Detect which cell encompasses the target text, then output its [x, y] center coordinate. 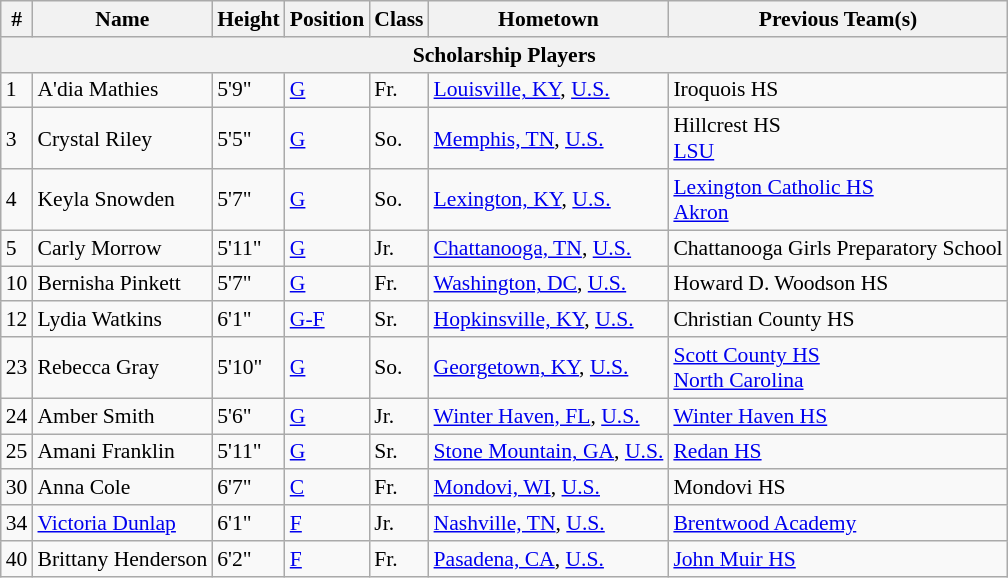
Christian County HS [838, 320]
6'2" [248, 559]
Amani Franklin [122, 452]
Pasadena, CA, U.S. [549, 559]
Lydia Watkins [122, 320]
Howard D. Woodson HS [838, 284]
Bernisha Pinkett [122, 284]
G-F [327, 320]
Georgetown, KY, U.S. [549, 368]
34 [17, 523]
Name [122, 19]
4 [17, 200]
30 [17, 488]
Mondovi, WI, U.S. [549, 488]
1 [17, 90]
Scott County HSNorth Carolina [838, 368]
Chattanooga Girls Preparatory School [838, 248]
6'7" [248, 488]
Class [398, 19]
Nashville, TN, U.S. [549, 523]
Hopkinsville, KY, U.S. [549, 320]
Stone Mountain, GA, U.S. [549, 452]
Mondovi HS [838, 488]
C [327, 488]
Position [327, 19]
23 [17, 368]
Washington, DC, U.S. [549, 284]
5'5" [248, 138]
Winter Haven, FL, U.S. [549, 416]
Chattanooga, TN, U.S. [549, 248]
Louisville, KY, U.S. [549, 90]
Memphis, TN, U.S. [549, 138]
Hillcrest HSLSU [838, 138]
Rebecca Gray [122, 368]
Previous Team(s) [838, 19]
3 [17, 138]
Hometown [549, 19]
Amber Smith [122, 416]
Victoria Dunlap [122, 523]
Winter Haven HS [838, 416]
John Muir HS [838, 559]
5 [17, 248]
12 [17, 320]
Carly Morrow [122, 248]
Anna Cole [122, 488]
10 [17, 284]
Lexington, KY, U.S. [549, 200]
40 [17, 559]
Iroquois HS [838, 90]
Brentwood Academy [838, 523]
Height [248, 19]
5'9" [248, 90]
Redan HS [838, 452]
5'10" [248, 368]
Lexington Catholic HSAkron [838, 200]
# [17, 19]
Brittany Henderson [122, 559]
24 [17, 416]
25 [17, 452]
A'dia Mathies [122, 90]
Crystal Riley [122, 138]
5'6" [248, 416]
Scholarship Players [504, 55]
Keyla Snowden [122, 200]
